Search for the cell housing the specified text and yield its (x, y) center coordinate. 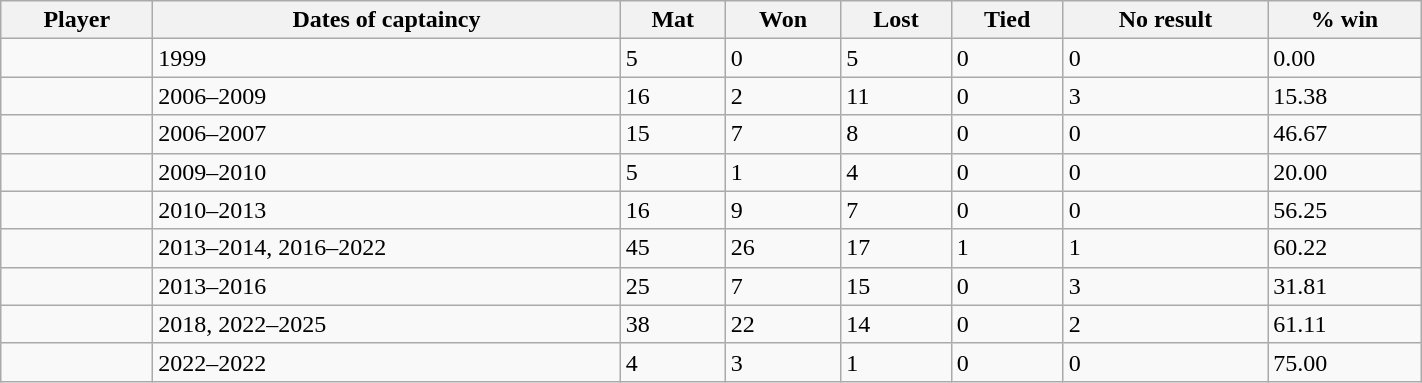
2009–2010 (387, 172)
1999 (387, 58)
22 (783, 324)
2013–2014, 2016–2022 (387, 248)
2006–2007 (387, 134)
2010–2013 (387, 210)
61.11 (1344, 324)
Lost (896, 20)
8 (896, 134)
56.25 (1344, 210)
11 (896, 96)
No result (1166, 20)
Won (783, 20)
2022–2022 (387, 362)
Dates of captaincy (387, 20)
Mat (672, 20)
46.67 (1344, 134)
Player (77, 20)
0.00 (1344, 58)
60.22 (1344, 248)
20.00 (1344, 172)
31.81 (1344, 286)
75.00 (1344, 362)
2006–2009 (387, 96)
2013–2016 (387, 286)
25 (672, 286)
Tied (1007, 20)
9 (783, 210)
38 (672, 324)
15.38 (1344, 96)
17 (896, 248)
14 (896, 324)
26 (783, 248)
45 (672, 248)
% win (1344, 20)
2018, 2022–2025 (387, 324)
